Pinpoint the cell where the given text exists, returning its [x, y] midpoint coordinate. 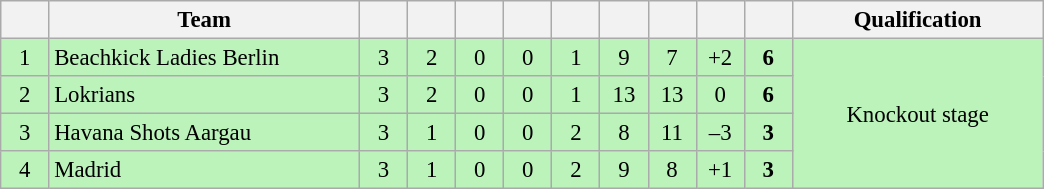
7 [672, 58]
Havana Shots Aargau [204, 133]
4 [25, 170]
–3 [720, 133]
Qualification [918, 20]
11 [672, 133]
+2 [720, 58]
Knockout stage [918, 114]
Beachkick Ladies Berlin [204, 58]
+1 [720, 170]
Team [204, 20]
Lokrians [204, 95]
Madrid [204, 170]
